Scan for the cell matching the given text and deliver its [X, Y] coordinate at center. 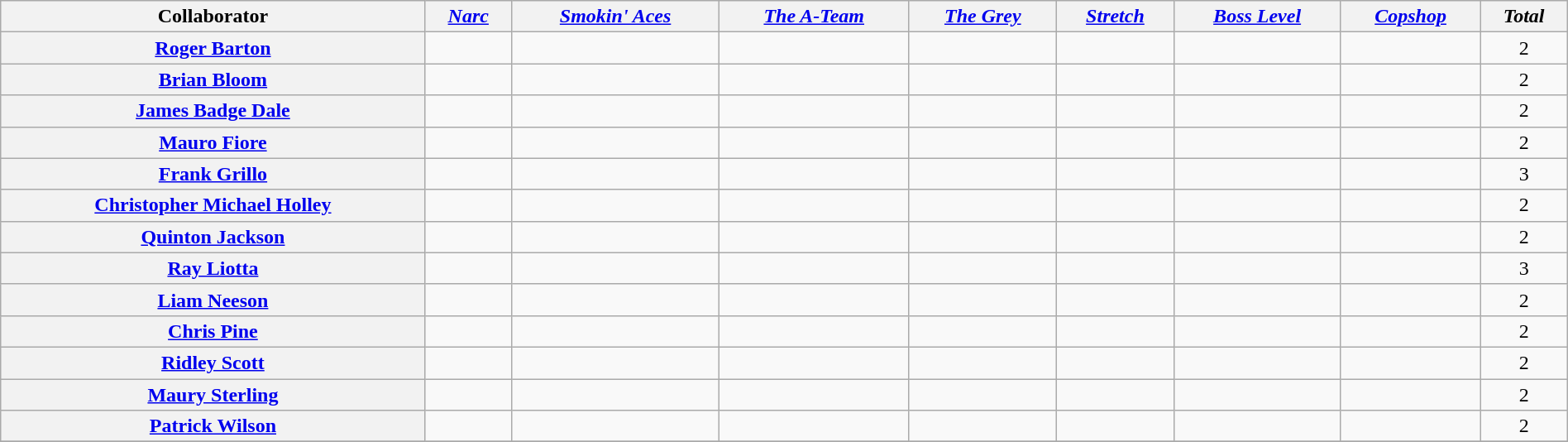
Boss Level [1257, 17]
Liam Neeson [213, 300]
Ray Liotta [213, 268]
Patrick Wilson [213, 426]
Christopher Michael Holley [213, 205]
The Grey [982, 17]
Brian Bloom [213, 79]
Chris Pine [213, 331]
Frank Grillo [213, 174]
Roger Barton [213, 48]
Stretch [1115, 17]
Collaborator [213, 17]
Copshop [1411, 17]
Narc [468, 17]
Maury Sterling [213, 395]
The A-Team [814, 17]
Mauro Fiore [213, 142]
James Badge Dale [213, 111]
Smokin' Aces [615, 17]
Total [1523, 17]
Quinton Jackson [213, 237]
Ridley Scott [213, 363]
